Extract the (X, Y) coordinate from the center of the cell holding the provided text.  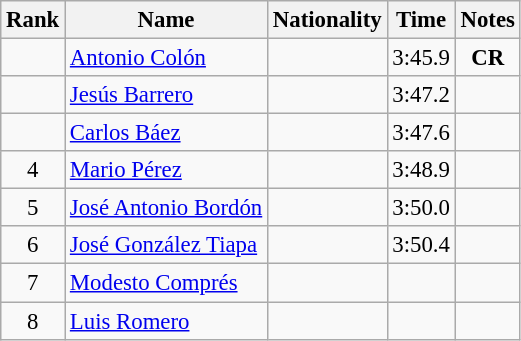
8 (33, 321)
Carlos Báez (166, 133)
Nationality (328, 20)
5 (33, 208)
CR (488, 58)
3:47.2 (421, 95)
Mario Pérez (166, 170)
3:48.9 (421, 170)
José González Tiapa (166, 245)
4 (33, 170)
Modesto Comprés (166, 283)
7 (33, 283)
Jesús Barrero (166, 95)
Antonio Colón (166, 58)
Time (421, 20)
3:45.9 (421, 58)
Notes (488, 20)
Rank (33, 20)
Luis Romero (166, 321)
Name (166, 20)
3:47.6 (421, 133)
3:50.4 (421, 245)
José Antonio Bordón (166, 208)
3:50.0 (421, 208)
6 (33, 245)
